Determine the [x, y] coordinate at the center of the cell enclosing the given text.  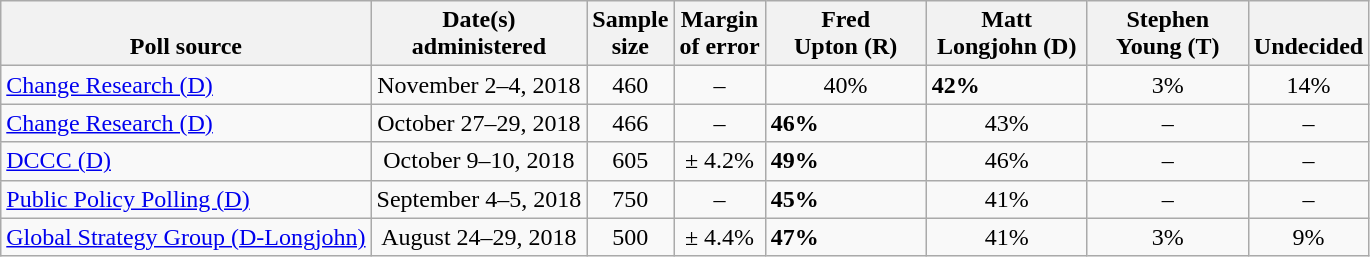
September 4–5, 2018 [479, 199]
14% [1308, 85]
MattLongjohn (D) [1006, 34]
460 [630, 85]
47% [846, 237]
45% [846, 199]
Poll source [186, 34]
Samplesize [630, 34]
40% [846, 85]
9% [1308, 237]
StephenYoung (T) [1168, 34]
Marginof error [720, 34]
Public Policy Polling (D) [186, 199]
605 [630, 161]
August 24–29, 2018 [479, 237]
Date(s)administered [479, 34]
October 27–29, 2018 [479, 123]
42% [1006, 85]
± 4.4% [720, 237]
466 [630, 123]
49% [846, 161]
Global Strategy Group (D-Longjohn) [186, 237]
FredUpton (R) [846, 34]
October 9–10, 2018 [479, 161]
43% [1006, 123]
500 [630, 237]
± 4.2% [720, 161]
Undecided [1308, 34]
November 2–4, 2018 [479, 85]
DCCC (D) [186, 161]
750 [630, 199]
